From the cell containing the given text, extract its center point as [x, y] coordinate. 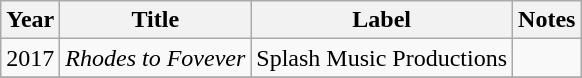
Notes [547, 20]
Rhodes to Fovever [156, 58]
Title [156, 20]
Label [382, 20]
Year [30, 20]
2017 [30, 58]
Splash Music Productions [382, 58]
